Detect which cell encompasses the target text, then output its (x, y) center coordinate. 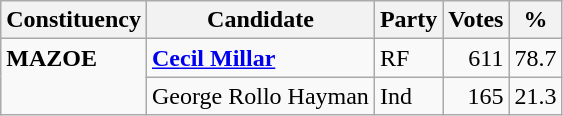
21.3 (536, 96)
RF (408, 58)
Votes (476, 20)
George Rollo Hayman (260, 96)
611 (476, 58)
Ind (408, 96)
MAZOE (74, 77)
165 (476, 96)
Candidate (260, 20)
Constituency (74, 20)
78.7 (536, 58)
% (536, 20)
Cecil Millar (260, 58)
Party (408, 20)
